Scan for the cell matching the given text and deliver its [X, Y] coordinate at center. 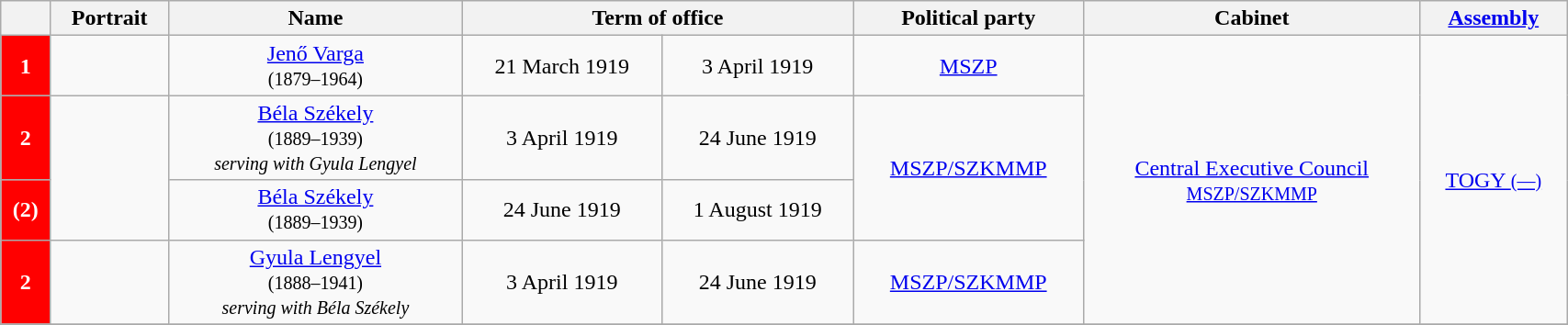
Portrait [110, 18]
Cabinet [1252, 18]
Political party [968, 18]
Béla Székely(1889–1939) [316, 209]
Central Executive CouncilMSZP/SZKMMP [1252, 180]
21 March 1919 [562, 66]
1 August 1919 [758, 209]
TOGY (—) [1494, 180]
Béla Székely(1889–1939)serving with Gyula Lengyel [316, 138]
Assembly [1494, 18]
(2) [26, 209]
MSZP [968, 66]
Name [316, 18]
Gyula Lengyel(1888–1941)serving with Béla Székely [316, 282]
Jenő Varga(1879–1964) [316, 66]
Term of office [658, 18]
1 [26, 66]
